Scan for the cell matching the given text and deliver its (x, y) coordinate at center. 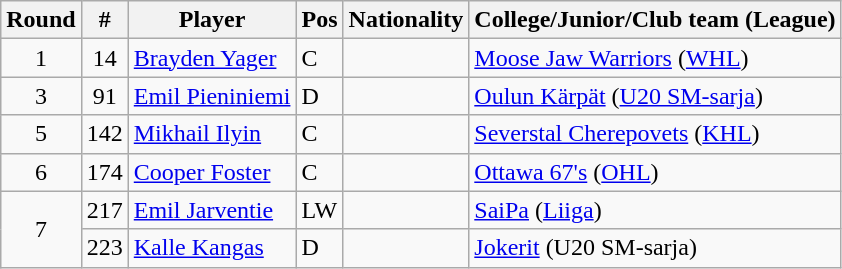
Player (212, 20)
14 (104, 58)
# (104, 20)
Ottawa 67's (OHL) (655, 172)
217 (104, 210)
Pos (320, 20)
SaiPa (Liiga) (655, 210)
Brayden Yager (212, 58)
Oulun Kärpät (U20 SM-sarja) (655, 96)
3 (41, 96)
223 (104, 248)
LW (320, 210)
Nationality (406, 20)
1 (41, 58)
Jokerit (U20 SM-sarja) (655, 248)
Kalle Kangas (212, 248)
Moose Jaw Warriors (WHL) (655, 58)
142 (104, 134)
Emil Pieniniemi (212, 96)
Mikhail Ilyin (212, 134)
College/Junior/Club team (League) (655, 20)
Emil Jarventie (212, 210)
Cooper Foster (212, 172)
174 (104, 172)
5 (41, 134)
6 (41, 172)
Severstal Cherepovets (KHL) (655, 134)
7 (41, 229)
Round (41, 20)
91 (104, 96)
